Return [X, Y] of the center of cell containing provided text 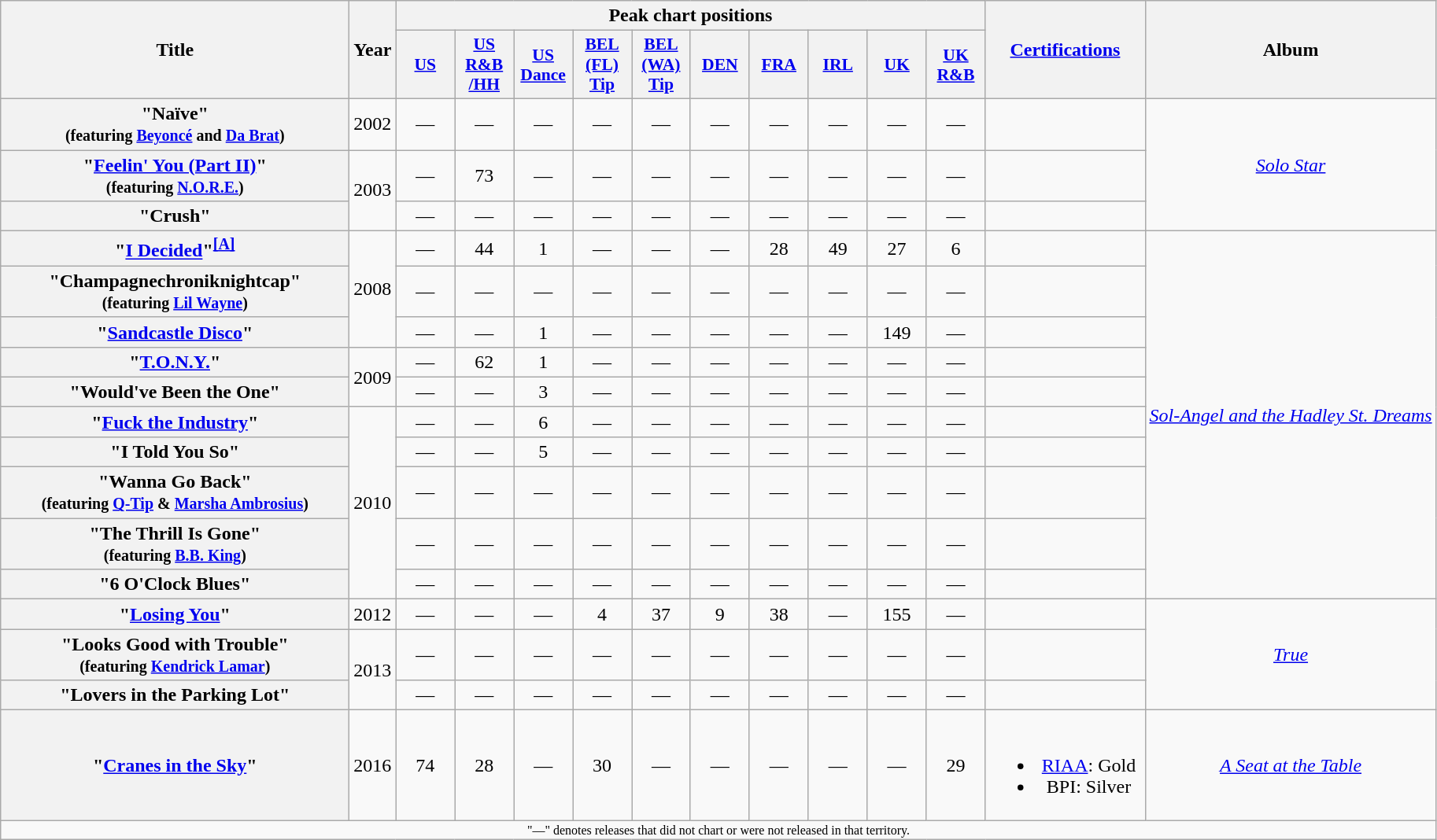
2012 [373, 614]
"—" denotes releases that did not chart or were not released in that territory. [718, 830]
29 [955, 765]
"Champagnechroniknightcap"(featuring Lil Wayne) [175, 291]
"Crush" [175, 216]
Solo Star [1291, 164]
44 [485, 249]
US [425, 64]
Sol-Angel and the Hadley St. Dreams [1291, 415]
"Feelin' You (Part II)"(featuring N.O.R.E.) [175, 175]
"Naïve"(featuring Beyoncé and Da Brat) [175, 124]
US Dance [543, 64]
38 [779, 614]
2002 [373, 124]
30 [603, 765]
49 [837, 249]
2003 [373, 190]
9 [719, 614]
"Lovers in the Parking Lot" [175, 695]
3 [543, 392]
"Losing You" [175, 614]
"The Thrill Is Gone"(featuring B.B. King) [175, 544]
5 [543, 451]
Certifications [1066, 50]
"Wanna Go Back"(featuring Q-Tip & Marsha Ambrosius) [175, 492]
"T.O.N.Y." [175, 362]
27 [897, 249]
A Seat at the Table [1291, 765]
BEL(FL)Tip [603, 64]
"Would've Been the One" [175, 392]
USR&B/HH [485, 64]
UK [897, 64]
62 [485, 362]
"Cranes in the Sky" [175, 765]
"Sandcastle Disco" [175, 332]
"Fuck the Industry" [175, 422]
4 [603, 614]
"6 O'Clock Blues" [175, 584]
2016 [373, 765]
2010 [373, 503]
2013 [373, 670]
37 [661, 614]
149 [897, 332]
"I Told You So" [175, 451]
"Looks Good with Trouble"(featuring Kendrick Lamar) [175, 654]
2008 [373, 289]
RIAA: GoldBPI: Silver [1066, 765]
DEN [719, 64]
74 [425, 765]
UK R&B [955, 64]
Year [373, 50]
Title [175, 50]
Album [1291, 50]
73 [485, 175]
IRL [837, 64]
Peak chart positions [691, 16]
2009 [373, 377]
"I Decided"[A] [175, 249]
155 [897, 614]
True [1291, 654]
BEL(WA)Tip [661, 64]
FRA [779, 64]
